Locate the cell with the specified text and output its [x, y] center coordinate. 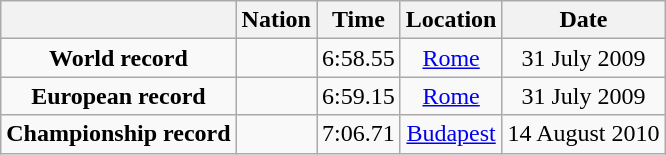
6:59.15 [358, 96]
World record [118, 58]
European record [118, 96]
14 August 2010 [584, 134]
Time [358, 20]
Budapest [451, 134]
7:06.71 [358, 134]
Date [584, 20]
Location [451, 20]
Championship record [118, 134]
6:58.55 [358, 58]
Nation [276, 20]
